Provide the [x, y] coordinate of the cell's center where the given text is located.  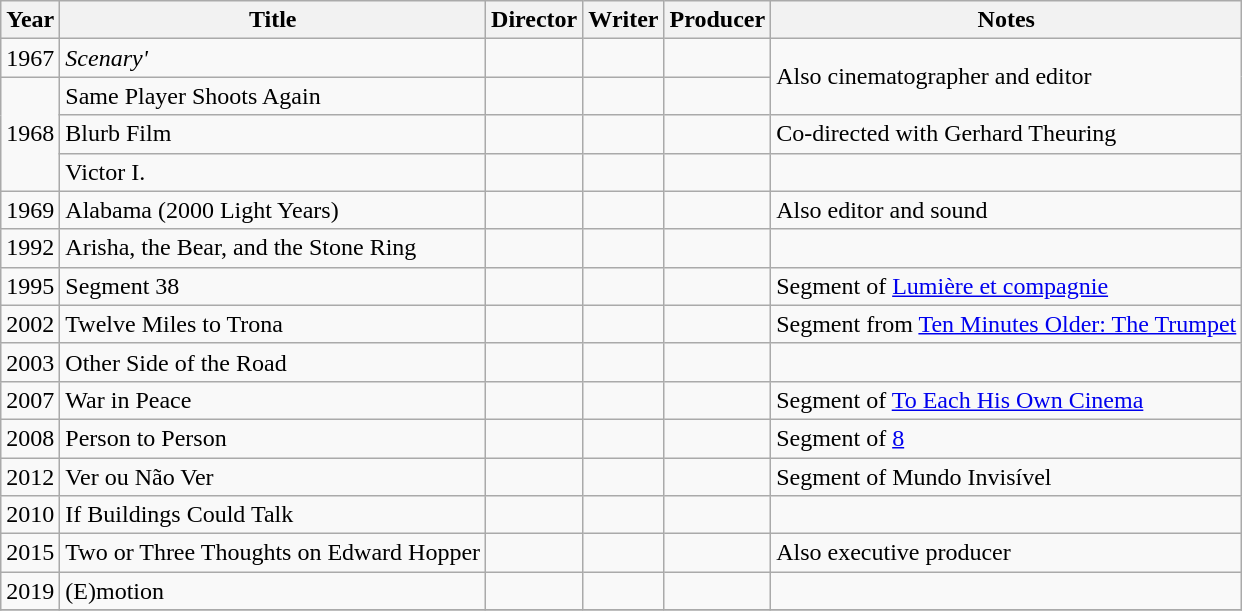
1969 [30, 210]
War in Peace [273, 400]
Victor I. [273, 172]
Other Side of the Road [273, 362]
Segment 38 [273, 286]
1995 [30, 286]
Segment of Lumière et compagnie [1006, 286]
2015 [30, 553]
Also executive producer [1006, 553]
Segment of To Each His Own Cinema [1006, 400]
Year [30, 20]
Producer [718, 20]
2010 [30, 515]
Segment from Ten Minutes Older: The Trumpet [1006, 324]
Ver ou Não Ver [273, 477]
2007 [30, 400]
Scenary' [273, 58]
Arisha, the Bear, and the Stone Ring [273, 248]
2003 [30, 362]
Also editor and sound [1006, 210]
Alabama (2000 Light Years) [273, 210]
Blurb Film [273, 134]
(E)motion [273, 591]
If Buildings Could Talk [273, 515]
Title [273, 20]
1967 [30, 58]
1968 [30, 134]
Also cinematographer and editor [1006, 77]
Director [534, 20]
1992 [30, 248]
2008 [30, 438]
Notes [1006, 20]
Segment of Mundo Invisível [1006, 477]
Segment of 8 [1006, 438]
Same Player Shoots Again [273, 96]
2019 [30, 591]
Writer [624, 20]
Twelve Miles to Trona [273, 324]
2002 [30, 324]
Co-directed with Gerhard Theuring [1006, 134]
Two or Three Thoughts on Edward Hopper [273, 553]
2012 [30, 477]
Person to Person [273, 438]
